Scan for the cell matching the given text and deliver its (X, Y) coordinate at center. 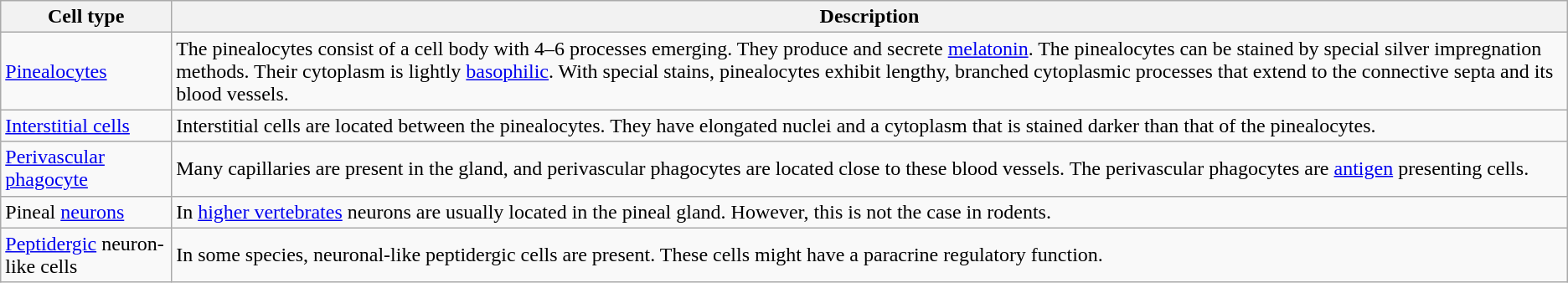
Interstitial cells (86, 126)
In some species, neuronal-like peptidergic cells are present. These cells might have a paracrine regulatory function. (869, 255)
Description (869, 17)
Pinealocytes (86, 71)
Pineal neurons (86, 212)
Perivascular phagocyte (86, 169)
Cell type (86, 17)
Peptidergic neuron-like cells (86, 255)
In higher vertebrates neurons are usually located in the pineal gland. However, this is not the case in rodents. (869, 212)
